Search for the cell housing the specified text and yield its (X, Y) center coordinate. 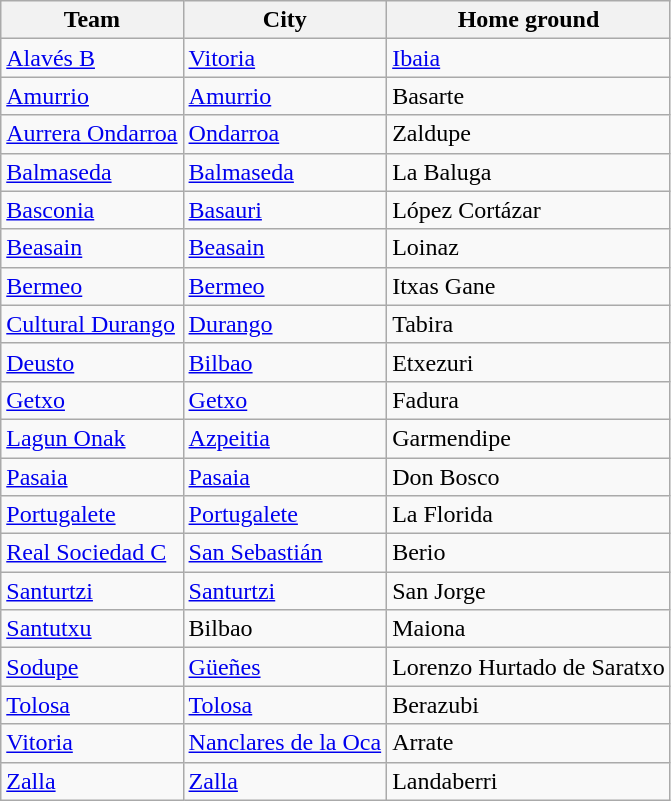
Arrate (529, 743)
Azpeitia (285, 438)
Durango (285, 324)
Basauri (285, 210)
Landaberri (529, 781)
Sodupe (92, 667)
Zaldupe (529, 134)
Deusto (92, 362)
Lagun Onak (92, 438)
Don Bosco (529, 477)
Itxas Gane (529, 286)
Cultural Durango (92, 324)
Berazubi (529, 705)
La Florida (529, 515)
Fadura (529, 400)
San Sebastián (285, 553)
López Cortázar (529, 210)
City (285, 20)
Lorenzo Hurtado de Saratxo (529, 667)
Aurrera Ondarroa (92, 134)
Real Sociedad C (92, 553)
Basarte (529, 96)
Alavés B (92, 58)
Garmendipe (529, 438)
Etxezuri (529, 362)
Team (92, 20)
Loinaz (529, 248)
Tabira (529, 324)
Ondarroa (285, 134)
Güeñes (285, 667)
Nanclares de la Oca (285, 743)
La Baluga (529, 172)
Berio (529, 553)
San Jorge (529, 591)
Home ground (529, 20)
Ibaia (529, 58)
Santutxu (92, 629)
Basconia (92, 210)
Maiona (529, 629)
